Return the (X, Y) coordinate for the center point of the cell that contains the specified text.  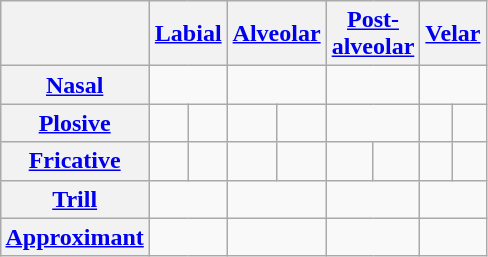
Velar (453, 34)
Labial (188, 34)
Alveolar (276, 34)
Fricative (74, 161)
Trill (74, 199)
Post-alveolar (373, 34)
Nasal (74, 85)
Approximant (74, 237)
Plosive (74, 123)
